Scan for the cell matching the given text and deliver its [X, Y] coordinate at center. 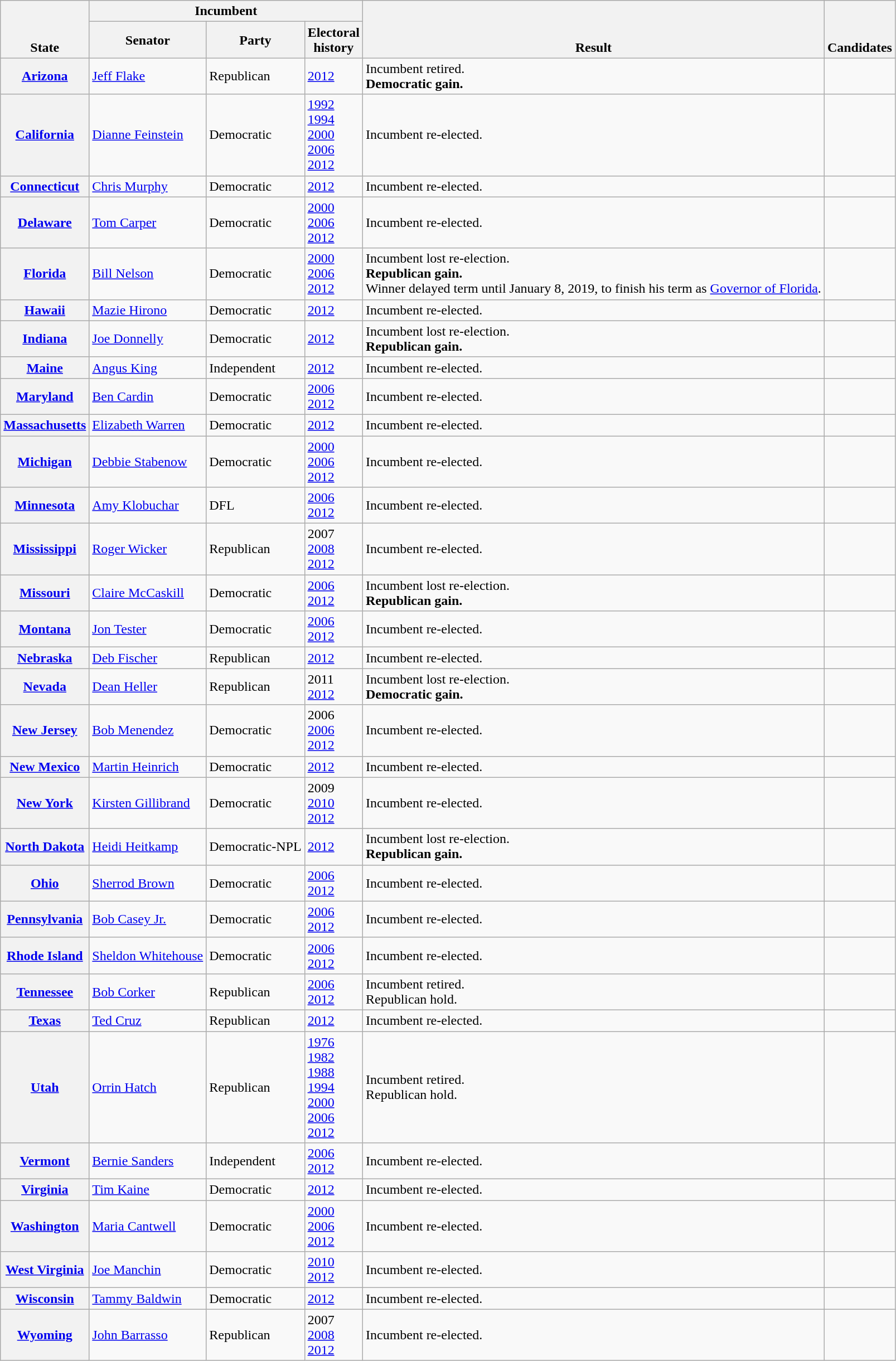
2011 2012 [333, 687]
Ben Cardin [148, 396]
Claire McCaskill [148, 593]
Incumbent [226, 11]
Hawaii [45, 310]
Chris Murphy [148, 186]
Debbie Stabenow [148, 462]
Mississippi [45, 549]
Connecticut [45, 186]
California [45, 135]
1976198219881994200020062012 [333, 1087]
Candidates [860, 29]
Bob Corker [148, 991]
Result [593, 29]
Washington [45, 1226]
Jon Tester [148, 629]
Nebraska [45, 658]
Tom Carper [148, 222]
1992 1994200020062012 [333, 135]
Nevada [45, 687]
Minnesota [45, 505]
New Jersey [45, 730]
Tim Kaine [148, 1190]
2006 20062012 [333, 730]
Tammy Baldwin [148, 1299]
Tennessee [45, 991]
Elizabeth Warren [148, 425]
Wyoming [45, 1335]
Ohio [45, 883]
Deb Fischer [148, 658]
Kirsten Gillibrand [148, 803]
Bob Casey Jr. [148, 919]
Roger Wicker [148, 549]
Massachusetts [45, 425]
DFL [255, 505]
Martin Heinrich [148, 767]
New York [45, 803]
Pennsylvania [45, 919]
Dianne Feinstein [148, 135]
Mazie Hirono [148, 310]
Jeff Flake [148, 76]
Bill Nelson [148, 274]
Delaware [45, 222]
2009 2010 2012 [333, 803]
Joe Manchin [148, 1270]
Wisconsin [45, 1299]
Maryland [45, 396]
State [45, 29]
Heidi Heitkamp [148, 846]
Missouri [45, 593]
Bob Menendez [148, 730]
Florida [45, 274]
Michigan [45, 462]
Indiana [45, 339]
Dean Heller [148, 687]
Ted Cruz [148, 1020]
Orrin Hatch [148, 1087]
Rhode Island [45, 956]
John Barrasso [148, 1335]
Virginia [45, 1190]
Incumbent lost re-election.Democratic gain. [593, 687]
New Mexico [45, 767]
Joe Donnelly [148, 339]
Angus King [148, 367]
North Dakota [45, 846]
2010 2012 [333, 1270]
Party [255, 40]
Montana [45, 629]
Incumbent retired.Democratic gain. [593, 76]
Maria Cantwell [148, 1226]
Amy Klobuchar [148, 505]
Utah [45, 1087]
Incumbent lost re-election.Republican gain.Winner delayed term until January 8, 2019, to finish his term as Governor of Florida. [593, 274]
Maine [45, 367]
Senator [148, 40]
Sheldon Whitehouse [148, 956]
Bernie Sanders [148, 1161]
Texas [45, 1020]
Sherrod Brown [148, 883]
Arizona [45, 76]
West Virginia [45, 1270]
Democratic-NPL [255, 846]
Vermont [45, 1161]
Electoralhistory [333, 40]
